Capture the cell that displays the provided text and extract its (x, y) central coordinate. 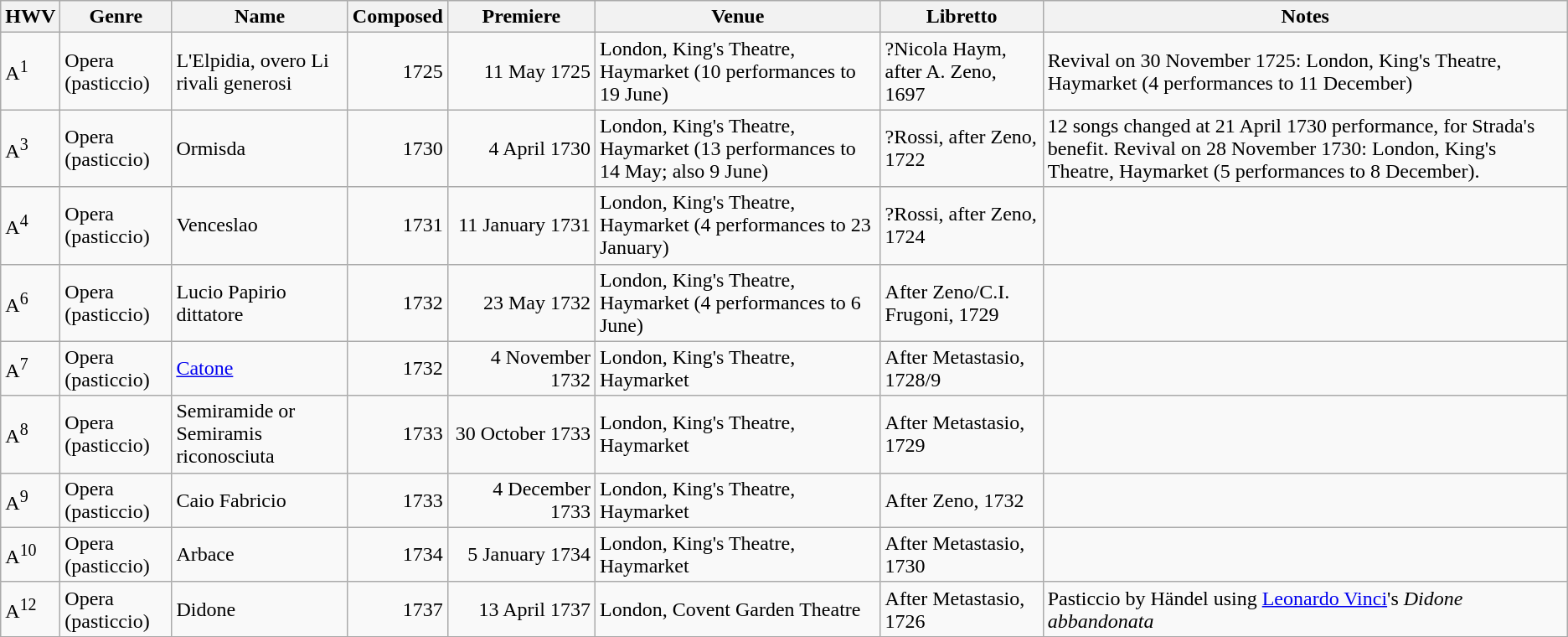
Arbace (260, 555)
Premiere (521, 17)
?Nicola Haym, after A. Zeno, 1697 (962, 71)
Composed (397, 17)
A12 (30, 609)
Name (260, 17)
A8 (30, 434)
4 November 1732 (521, 369)
London, King's Theatre, Haymarket (13 performances to 14 May; also 9 June) (737, 148)
1731 (397, 225)
11 January 1731 (521, 225)
London, Covent Garden Theatre (737, 609)
Notes (1305, 17)
Didone (260, 609)
A3 (30, 148)
4 December 1733 (521, 500)
Catone (260, 369)
London, King's Theatre, Haymarket (4 performances to 6 June) (737, 303)
?Rossi, after Zeno, 1724 (962, 225)
Semiramide or Semiramis riconosciuta (260, 434)
A1 (30, 71)
A4 (30, 225)
1737 (397, 609)
After Zeno, 1732 (962, 500)
After Metastasio, 1729 (962, 434)
Lucio Papirio dittatore (260, 303)
Caio Fabricio (260, 500)
A6 (30, 303)
After Zeno/C.I. Frugoni, 1729 (962, 303)
Pasticcio by Händel using Leonardo Vinci's Didone abbandonata (1305, 609)
After Metastasio, 1726 (962, 609)
After Metastasio, 1730 (962, 555)
Revival on 30 November 1725: London, King's Theatre, Haymarket (4 performances to 11 December) (1305, 71)
L'Elpidia, overo Li rivali generosi (260, 71)
London, King's Theatre, Haymarket (10 performances to 19 June) (737, 71)
1725 (397, 71)
1734 (397, 555)
5 January 1734 (521, 555)
?Rossi, after Zeno, 1722 (962, 148)
30 October 1733 (521, 434)
4 April 1730 (521, 148)
After Metastasio, 1728/9 (962, 369)
11 May 1725 (521, 71)
Ormisda (260, 148)
A10 (30, 555)
London, King's Theatre, Haymarket (4 performances to 23 January) (737, 225)
HWV (30, 17)
Libretto (962, 17)
1730 (397, 148)
Genre (116, 17)
23 May 1732 (521, 303)
13 April 1737 (521, 609)
A9 (30, 500)
Venceslao (260, 225)
A7 (30, 369)
Venue (737, 17)
